Identify which cell holds the provided text, then report its [X, Y] central coordinate. 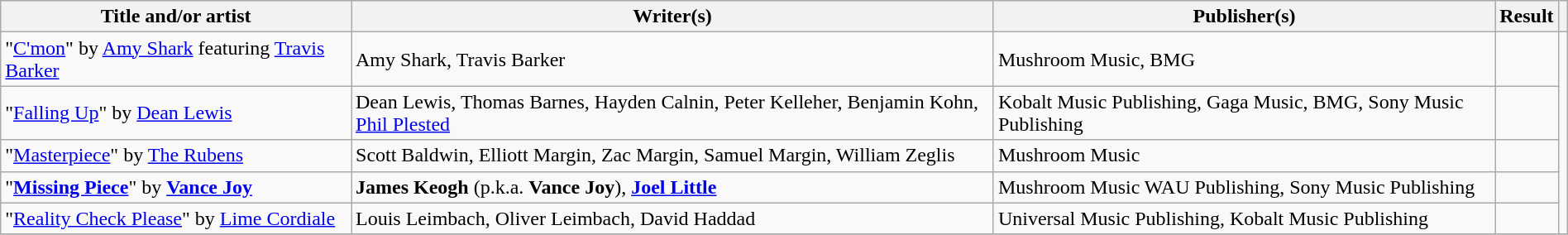
Kobalt Music Publishing, Gaga Music, BMG, Sony Music Publishing [1244, 113]
"Reality Check Please" by Lime Cordiale [176, 218]
"Falling Up" by Dean Lewis [176, 113]
Title and/or artist [176, 17]
Dean Lewis, Thomas Barnes, Hayden Calnin, Peter Kelleher, Benjamin Kohn, Phil Plested [672, 113]
Mushroom Music, BMG [1244, 60]
Mushroom Music [1244, 156]
Louis Leimbach, Oliver Leimbach, David Haddad [672, 218]
"Missing Piece" by Vance Joy [176, 187]
Writer(s) [672, 17]
Mushroom Music WAU Publishing, Sony Music Publishing [1244, 187]
Amy Shark, Travis Barker [672, 60]
Scott Baldwin, Elliott Margin, Zac Margin, Samuel Margin, William Zeglis [672, 156]
Publisher(s) [1244, 17]
Universal Music Publishing, Kobalt Music Publishing [1244, 218]
Result [1527, 17]
"C'mon" by Amy Shark featuring Travis Barker [176, 60]
"Masterpiece" by The Rubens [176, 156]
James Keogh (p.k.a. Vance Joy), Joel Little [672, 187]
